Search for the cell housing the specified text and yield its [X, Y] center coordinate. 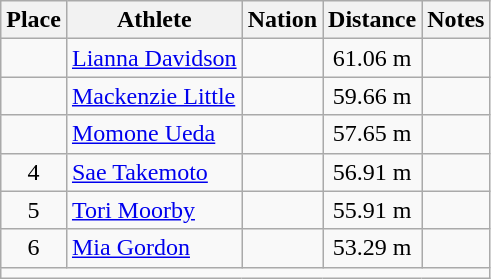
57.65 m [372, 134]
Momone Ueda [154, 134]
5 [34, 210]
59.66 m [372, 96]
Tori Moorby [154, 210]
55.91 m [372, 210]
56.91 m [372, 172]
Athlete [154, 20]
6 [34, 248]
Lianna Davidson [154, 58]
61.06 m [372, 58]
Sae Takemoto [154, 172]
Place [34, 20]
Nation [282, 20]
53.29 m [372, 248]
Notes [456, 20]
4 [34, 172]
Distance [372, 20]
Mia Gordon [154, 248]
Mackenzie Little [154, 96]
